Output the (x, y) coordinate of the center of the cell containing the given text.  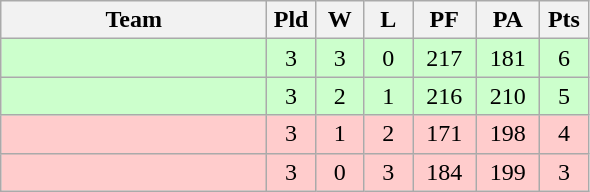
216 (444, 96)
Team (134, 20)
181 (508, 58)
W (340, 20)
L (388, 20)
184 (444, 172)
Pld (292, 20)
171 (444, 134)
5 (564, 96)
4 (564, 134)
PF (444, 20)
198 (508, 134)
Pts (564, 20)
199 (508, 172)
210 (508, 96)
6 (564, 58)
217 (444, 58)
PA (508, 20)
